For the text-containing cell, return its midpoint in [X, Y] coordinate format. 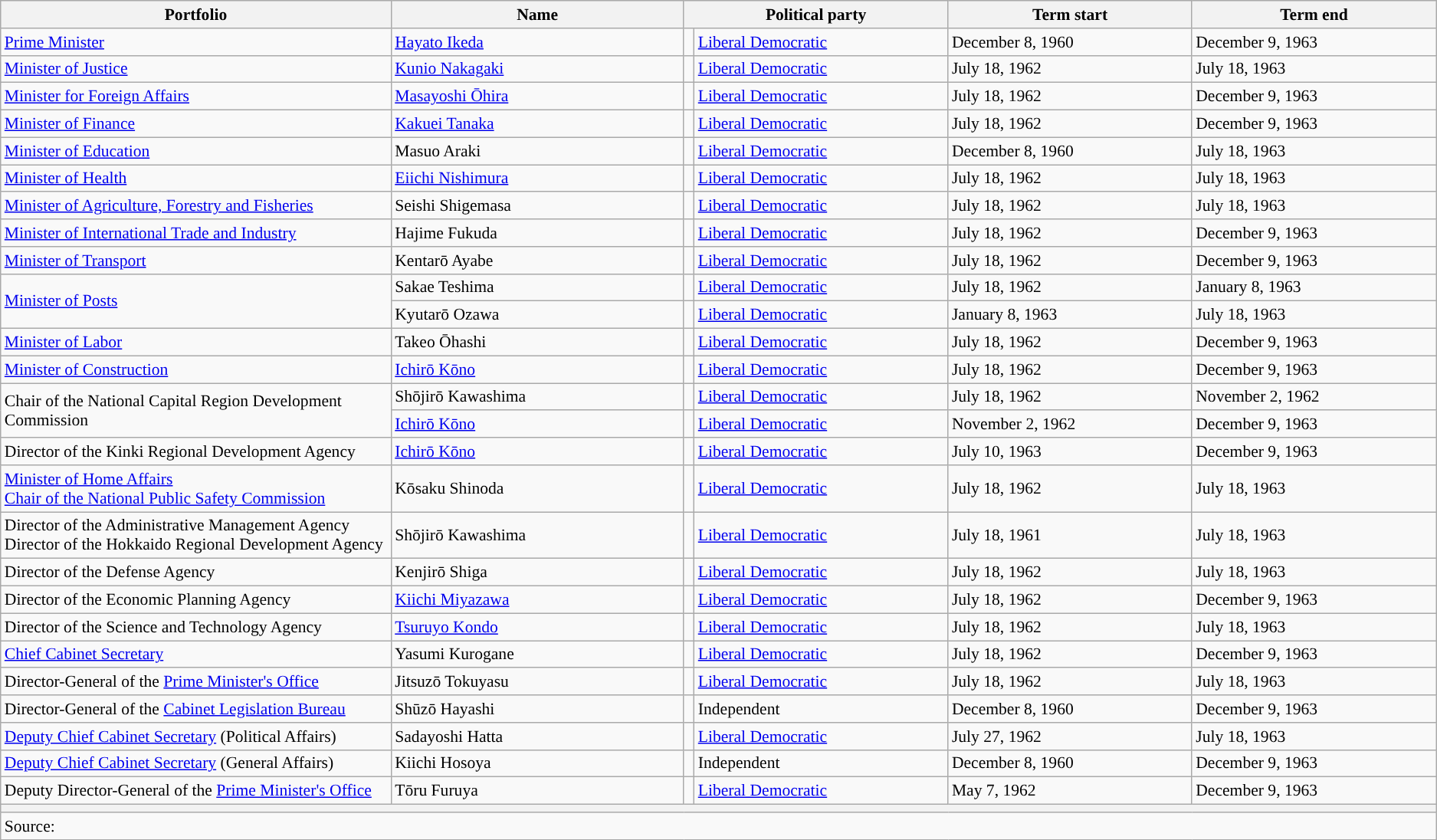
Source: [719, 826]
Director of the Defense Agency [196, 573]
Masuo Araki [537, 151]
Tsuruyo Kondo [537, 627]
Kyutarō Ozawa [537, 315]
Director-General of the Prime Minister's Office [196, 682]
Sakae Teshima [537, 287]
Minister of Finance [196, 124]
Masayoshi Ōhira [537, 97]
Minister of International Trade and Industry [196, 233]
Minister of Education [196, 151]
Prime Minister [196, 42]
Kiichi Miyazawa [537, 600]
Deputy Director-General of the Prime Minister's Office [196, 791]
July 27, 1962 [1070, 737]
Takeo Ōhashi [537, 343]
Name [537, 15]
Minister of Health [196, 179]
Minister for Foreign Affairs [196, 97]
Sadayoshi Hatta [537, 737]
Seishi Shigemasa [537, 206]
May 7, 1962 [1070, 791]
Deputy Chief Cabinet Secretary (General Affairs) [196, 763]
Director of the Economic Planning Agency [196, 600]
Director of the Science and Technology Agency [196, 627]
July 18, 1961 [1070, 535]
Deputy Chief Cabinet Secretary (Political Affairs) [196, 737]
Director of the Administrative Management AgencyDirector of the Hokkaido Regional Development Agency [196, 535]
Kunio Nakagaki [537, 69]
Chair of the National Capital Region Development Commission [196, 411]
Minister of Construction [196, 369]
Kakuei Tanaka [537, 124]
Minister of Justice [196, 69]
Jitsuzō Tokuyasu [537, 682]
Minister of Transport [196, 261]
Chief Cabinet Secretary [196, 655]
Term start [1070, 15]
Director of the Kinki Regional Development Agency [196, 451]
Director-General of the Cabinet Legislation Bureau [196, 709]
Political party [815, 15]
Hajime Fukuda [537, 233]
Shūzō Hayashi [537, 709]
Minister of Labor [196, 343]
Yasumi Kurogane [537, 655]
Portfolio [196, 15]
Minister of Home AffairsChair of the National Public Safety Commission [196, 489]
Hayato Ikeda [537, 42]
Kenjirō Shiga [537, 573]
Kentarō Ayabe [537, 261]
Tōru Furuya [537, 791]
Minister of Posts [196, 300]
Kōsaku Shinoda [537, 489]
Minister of Agriculture, Forestry and Fisheries [196, 206]
Eiichi Nishimura [537, 179]
Kiichi Hosoya [537, 763]
Term end [1314, 15]
July 10, 1963 [1070, 451]
